Search for the cell housing the specified text and yield its (X, Y) center coordinate. 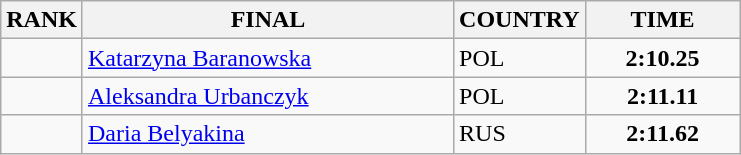
TIME (662, 20)
Katarzyna Baranowska (268, 58)
Aleksandra Urbanczyk (268, 96)
Daria Belyakina (268, 134)
2:10.25 (662, 58)
2:11.62 (662, 134)
RANK (42, 20)
COUNTRY (520, 20)
RUS (520, 134)
FINAL (268, 20)
2:11.11 (662, 96)
